Extract the [x, y] coordinate from the center of the cell holding the provided text.  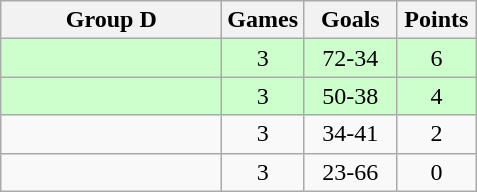
2 [436, 134]
Games [263, 20]
50-38 [351, 96]
6 [436, 58]
23-66 [351, 172]
0 [436, 172]
Goals [351, 20]
Points [436, 20]
72-34 [351, 58]
Group D [112, 20]
4 [436, 96]
34-41 [351, 134]
